Return [x, y] of the center of cell containing provided text 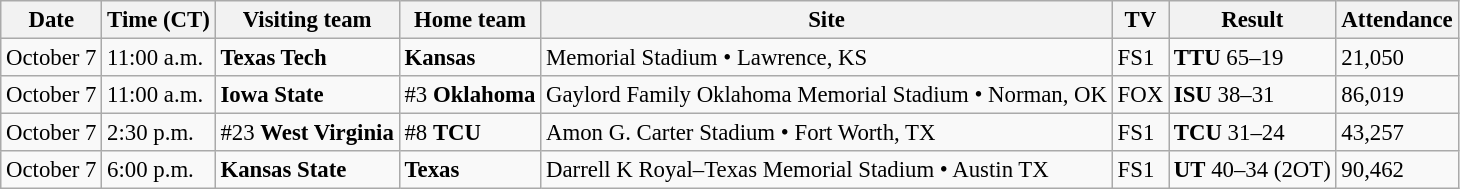
Time (CT) [158, 20]
Attendance [1397, 20]
Home team [470, 20]
Site [827, 20]
ISU 38–31 [1252, 95]
Texas Tech [307, 58]
TV [1140, 20]
Iowa State [307, 95]
Amon G. Carter Stadium • Fort Worth, TX [827, 133]
Kansas State [307, 170]
6:00 p.m. [158, 170]
Memorial Stadium • Lawrence, KS [827, 58]
Result [1252, 20]
#23 West Virginia [307, 133]
TTU 65–19 [1252, 58]
UT 40–34 (2OT) [1252, 170]
FOX [1140, 95]
Date [52, 20]
#8 TCU [470, 133]
21,050 [1397, 58]
86,019 [1397, 95]
Darrell K Royal–Texas Memorial Stadium • Austin TX [827, 170]
43,257 [1397, 133]
Kansas [470, 58]
#3 Oklahoma [470, 95]
Visiting team [307, 20]
90,462 [1397, 170]
Texas [470, 170]
TCU 31–24 [1252, 133]
2:30 p.m. [158, 133]
Gaylord Family Oklahoma Memorial Stadium • Norman, OK [827, 95]
